From the cell containing the given text, extract its center point as (x, y) coordinate. 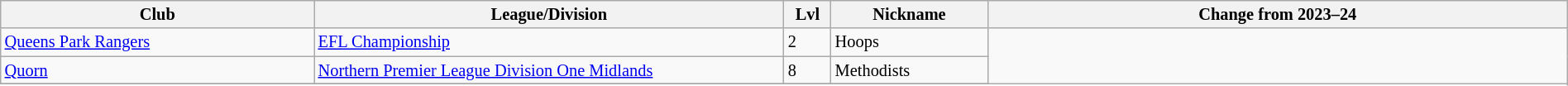
Quorn (157, 70)
League/Division (549, 14)
Methodists (910, 70)
EFL Championship (549, 42)
Hoops (910, 42)
Northern Premier League Division One Midlands (549, 70)
8 (807, 70)
Change from 2023–24 (1277, 14)
Lvl (807, 14)
2 (807, 42)
Queens Park Rangers (157, 42)
Nickname (910, 14)
Club (157, 14)
